Output the [x, y] coordinate of the center of the cell containing the given text.  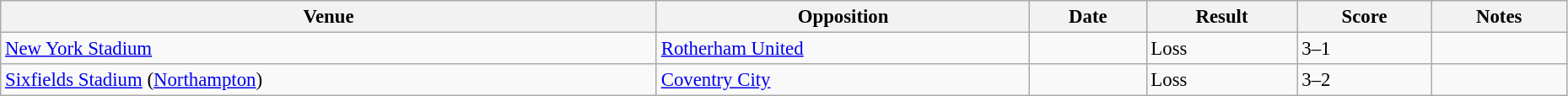
Score [1365, 17]
Venue [329, 17]
Notes [1499, 17]
3–2 [1365, 80]
3–1 [1365, 49]
Opposition [843, 17]
Result [1221, 17]
Rotherham United [843, 49]
Coventry City [843, 80]
Date [1088, 17]
New York Stadium [329, 49]
Sixfields Stadium (Northampton) [329, 80]
